Detect which cell encompasses the target text, then output its (x, y) center coordinate. 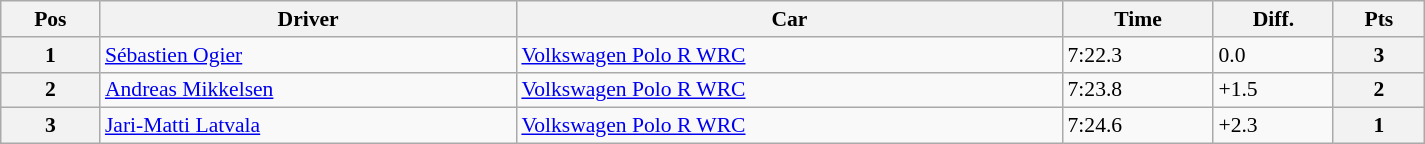
+2.3 (1273, 126)
Car (789, 19)
+1.5 (1273, 90)
0.0 (1273, 55)
7:23.8 (1138, 90)
Pos (50, 19)
Diff. (1273, 19)
Driver (308, 19)
Jari-Matti Latvala (308, 126)
7:22.3 (1138, 55)
Sébastien Ogier (308, 55)
Andreas Mikkelsen (308, 90)
7:24.6 (1138, 126)
Pts (1378, 19)
Time (1138, 19)
